Capture the cell that displays the provided text and extract its [X, Y] central coordinate. 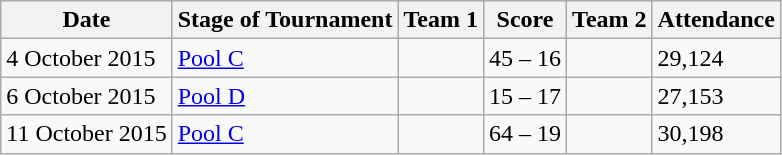
45 – 16 [524, 58]
Score [524, 20]
64 – 19 [524, 134]
Team 2 [610, 20]
Date [86, 20]
6 October 2015 [86, 96]
11 October 2015 [86, 134]
Attendance [716, 20]
4 October 2015 [86, 58]
15 – 17 [524, 96]
30,198 [716, 134]
Team 1 [441, 20]
Stage of Tournament [285, 20]
27,153 [716, 96]
29,124 [716, 58]
Pool D [285, 96]
